For the text-containing cell, return its midpoint in [x, y] coordinate format. 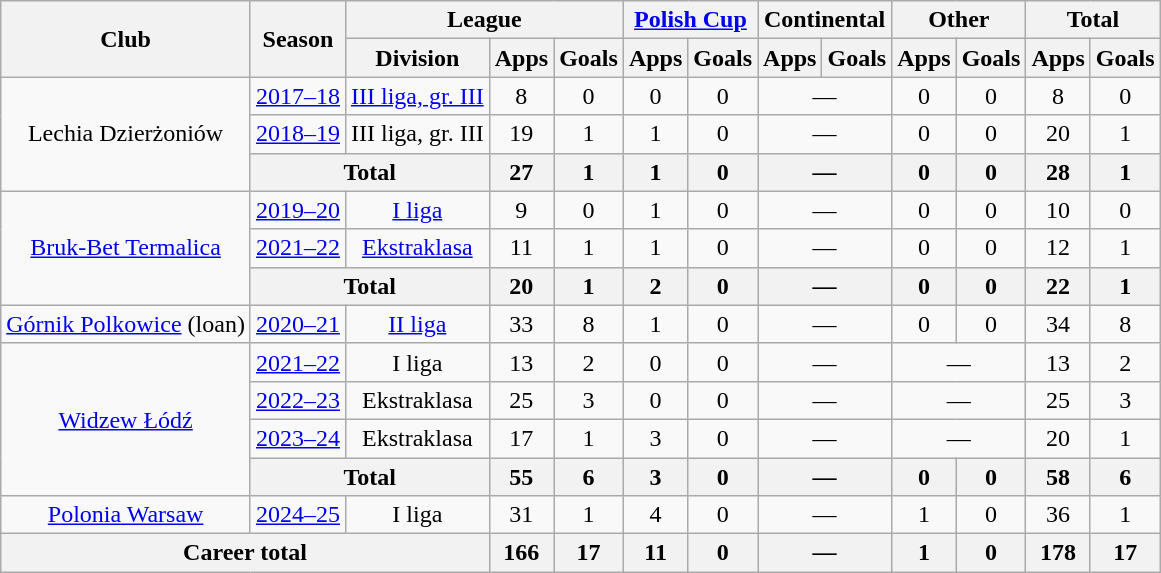
33 [521, 324]
2023–24 [298, 438]
2019–20 [298, 210]
2022–23 [298, 400]
19 [521, 134]
178 [1058, 553]
Continental [825, 20]
31 [521, 515]
Season [298, 39]
Division [417, 58]
Career total [245, 553]
34 [1058, 324]
36 [1058, 515]
9 [521, 210]
League [484, 20]
Górnik Polkowice (loan) [126, 324]
Widzew Łódź [126, 419]
27 [521, 172]
2018–19 [298, 134]
Polish Cup [690, 20]
55 [521, 477]
Club [126, 39]
22 [1058, 286]
Lechia Dzierżoniów [126, 134]
28 [1058, 172]
2024–25 [298, 515]
166 [521, 553]
Polonia Warsaw [126, 515]
10 [1058, 210]
58 [1058, 477]
2020–21 [298, 324]
Other [959, 20]
2017–18 [298, 96]
Bruk-Bet Termalica [126, 248]
12 [1058, 248]
4 [655, 515]
II liga [417, 324]
